Return (X, Y) of the center of cell containing provided text 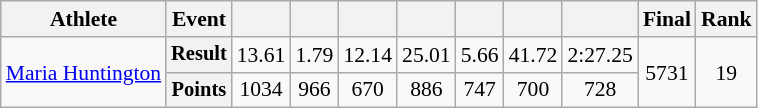
19 (726, 72)
Points (199, 90)
Final (667, 19)
13.61 (262, 55)
5731 (667, 72)
886 (426, 90)
25.01 (426, 55)
1034 (262, 90)
Result (199, 55)
5.66 (480, 55)
966 (314, 90)
Maria Huntington (84, 72)
1.79 (314, 55)
Rank (726, 19)
Athlete (84, 19)
2:27.25 (600, 55)
Event (199, 19)
700 (534, 90)
728 (600, 90)
12.14 (368, 55)
41.72 (534, 55)
670 (368, 90)
747 (480, 90)
